Extract the (x, y) coordinate from the center of the cell holding the provided text.  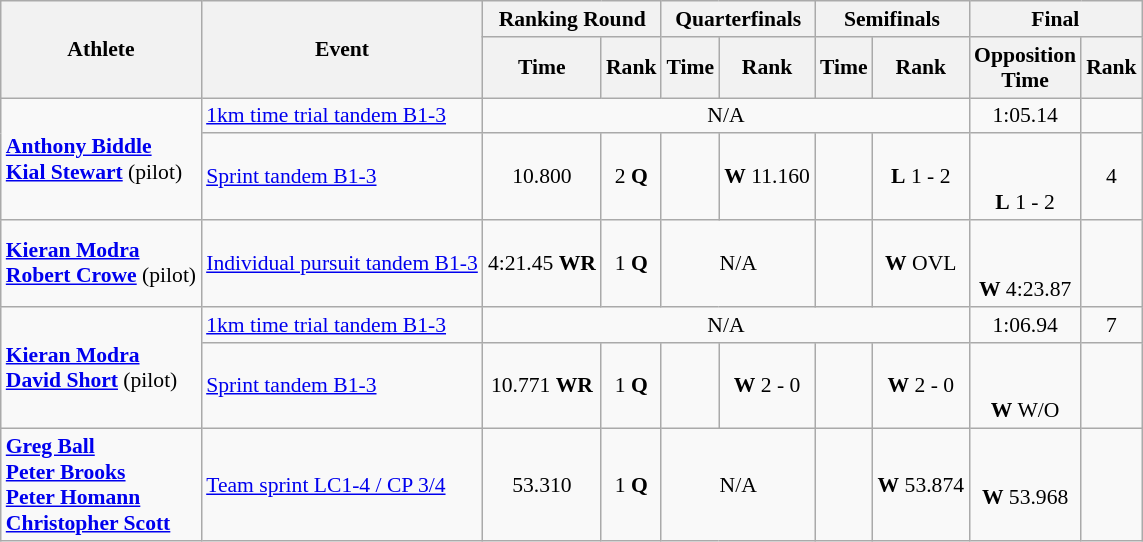
Team sprint LC1-4 / CP 3/4 (342, 485)
Individual pursuit tandem B1-3 (342, 264)
Athlete (101, 50)
W 11.160 (767, 178)
Semifinals (892, 19)
4 (1112, 178)
1:05.14 (1025, 116)
W OVL (921, 264)
2 Q (632, 178)
Greg Ball Peter Brooks Peter Homann Christopher Scott (101, 485)
Kieran Modra David Short (pilot) (101, 368)
W 53.968 (1025, 485)
10.771 WR (542, 386)
Anthony Biddle Kial Stewart (pilot) (101, 159)
Kieran Modra Robert Crowe (pilot) (101, 264)
10.800 (542, 178)
53.310 (542, 485)
W 53.874 (921, 485)
Ranking Round (572, 19)
Quarterfinals (738, 19)
1:06.94 (1025, 325)
Final (1056, 19)
W W/O (1025, 386)
4:21.45 WR (542, 264)
7 (1112, 325)
OppositionTime (1025, 68)
Event (342, 50)
W 4:23.87 (1025, 264)
